Scan for the cell matching the given text and deliver its (x, y) coordinate at center. 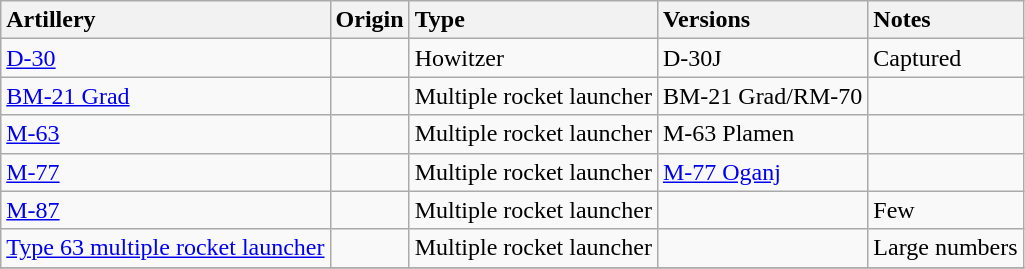
M-63 Plamen (762, 134)
M-77 (166, 172)
Large numbers (946, 248)
BM-21 Grad (166, 96)
Versions (762, 20)
Origin (370, 20)
M-87 (166, 210)
BM-21 Grad/RM-70 (762, 96)
Artillery (166, 20)
Notes (946, 20)
D-30 (166, 58)
Howitzer (533, 58)
Few (946, 210)
D-30J (762, 58)
Type 63 multiple rocket launcher (166, 248)
Captured (946, 58)
M-63 (166, 134)
Type (533, 20)
M-77 Oganj (762, 172)
